Pinpoint the cell where the given text exists, returning its (X, Y) midpoint coordinate. 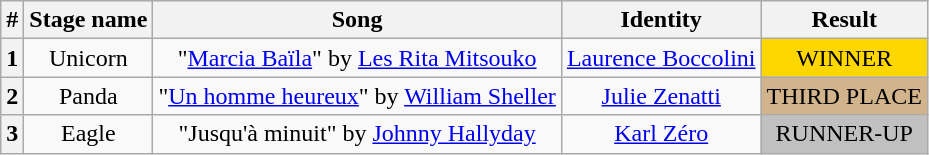
Song (358, 20)
"Marcia Baïla" by Les Rita Mitsouko (358, 58)
Panda (88, 96)
"Jusqu'à minuit" by Johnny Hallyday (358, 134)
RUNNER-UP (844, 134)
2 (12, 96)
"Un homme heureux" by William Sheller (358, 96)
3 (12, 134)
Eagle (88, 134)
Identity (661, 20)
Laurence Boccolini (661, 58)
Julie Zenatti (661, 96)
Result (844, 20)
WINNER (844, 58)
Unicorn (88, 58)
Karl Zéro (661, 134)
Stage name (88, 20)
THIRD PLACE (844, 96)
# (12, 20)
1 (12, 58)
